Search for the cell housing the specified text and yield its [x, y] center coordinate. 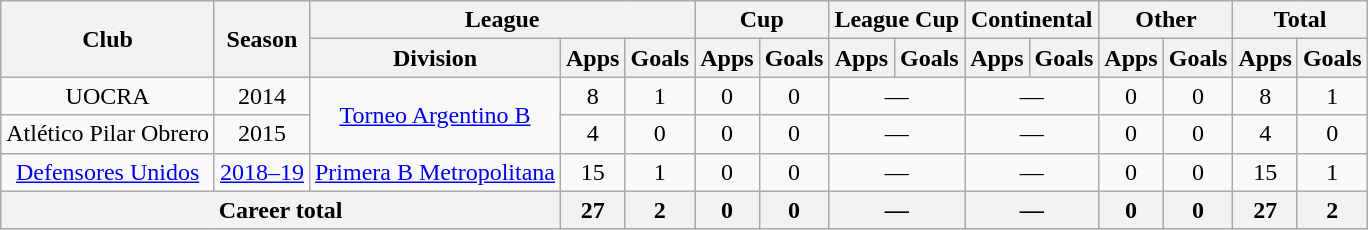
Season [262, 39]
Total [1300, 20]
2018–19 [262, 172]
League Cup [897, 20]
League [502, 20]
Cup [762, 20]
Club [108, 39]
Torneo Argentino B [434, 115]
Atlético Pilar Obrero [108, 134]
Continental [1032, 20]
2014 [262, 96]
Primera B Metropolitana [434, 172]
UOCRA [108, 96]
Other [1166, 20]
Division [434, 58]
Career total [281, 210]
2015 [262, 134]
Defensores Unidos [108, 172]
